From the cell containing the given text, extract its center point as [X, Y] coordinate. 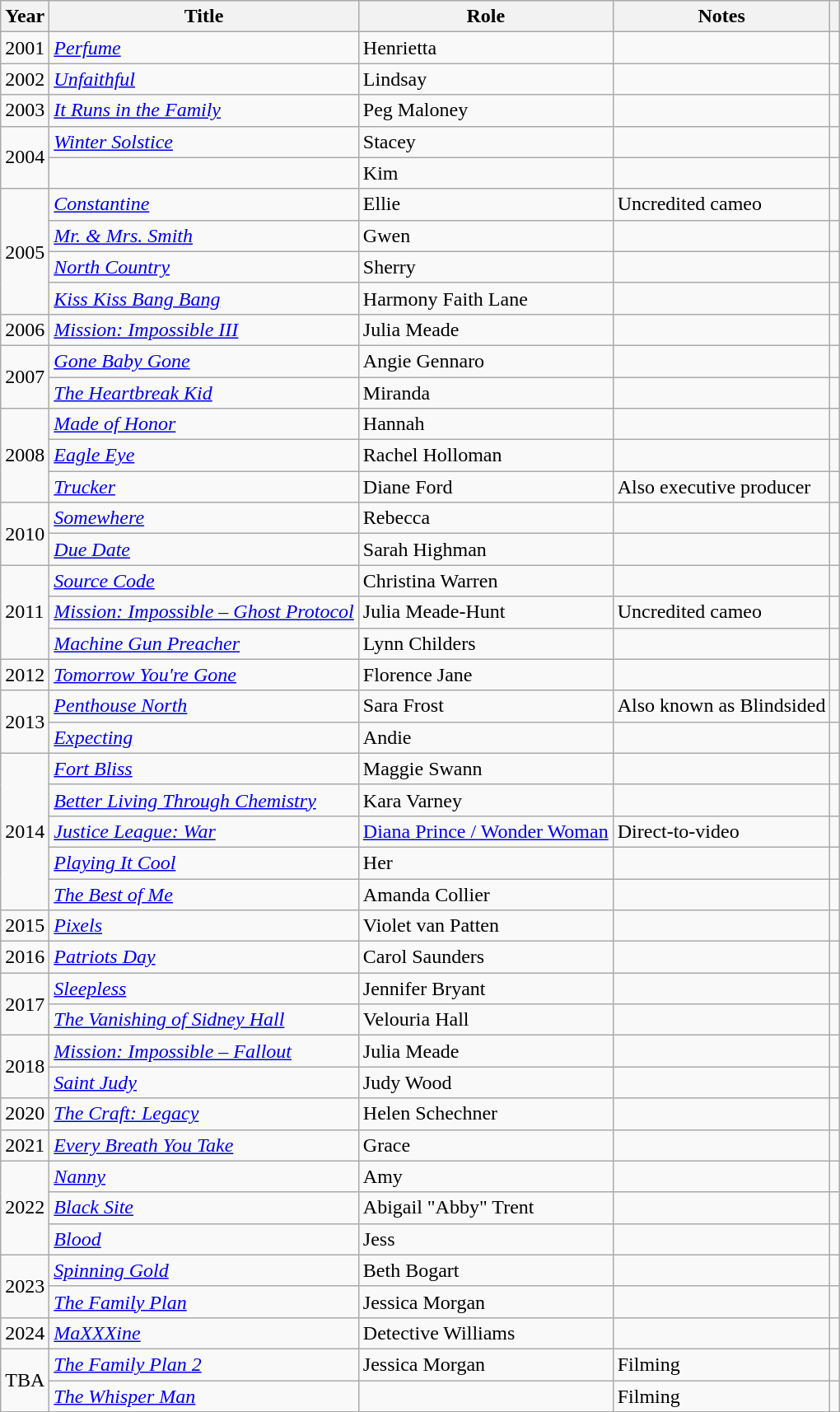
Spinning Gold [204, 1270]
2001 [25, 48]
Gone Baby Gone [204, 361]
MaXXXine [204, 1333]
2022 [25, 1208]
2020 [25, 1114]
Mission: Impossible – Fallout [204, 1051]
Angie Gennaro [486, 361]
2010 [25, 534]
Lynn Childers [486, 643]
TBA [25, 1380]
Jennifer Bryant [486, 989]
Sarah Highman [486, 549]
Maggie Swann [486, 769]
Kiss Kiss Bang Bang [204, 298]
The Heartbreak Kid [204, 393]
Source Code [204, 581]
The Family Plan [204, 1302]
Mission: Impossible – Ghost Protocol [204, 612]
Expecting [204, 737]
Judy Wood [486, 1082]
2011 [25, 612]
Role [486, 16]
Tomorrow You're Gone [204, 675]
Amy [486, 1176]
Jess [486, 1239]
Due Date [204, 549]
The Family Plan 2 [204, 1364]
2021 [25, 1145]
Direct-to-video [721, 831]
The Best of Me [204, 894]
Carol Saunders [486, 957]
Saint Judy [204, 1082]
Somewhere [204, 518]
Christina Warren [486, 581]
Mr. & Mrs. Smith [204, 236]
Justice League: War [204, 831]
North Country [204, 267]
Helen Schechner [486, 1114]
Nanny [204, 1176]
Stacey [486, 142]
2002 [25, 79]
It Runs in the Family [204, 110]
The Craft: Legacy [204, 1114]
Violet van Patten [486, 926]
Mission: Impossible III [204, 330]
2015 [25, 926]
Julia Meade-Hunt [486, 612]
2003 [25, 110]
2005 [25, 251]
Gwen [486, 236]
The Vanishing of Sidney Hall [204, 1020]
Pixels [204, 926]
Harmony Faith Lane [486, 298]
Peg Maloney [486, 110]
Miranda [486, 393]
2004 [25, 157]
Made of Honor [204, 424]
Andie [486, 737]
Diane Ford [486, 487]
Also executive producer [721, 487]
Trucker [204, 487]
Machine Gun Preacher [204, 643]
2013 [25, 722]
Blood [204, 1239]
Playing It Cool [204, 863]
Sleepless [204, 989]
Unfaithful [204, 79]
Amanda Collier [486, 894]
Kim [486, 173]
2016 [25, 957]
The Whisper Man [204, 1396]
Diana Prince / Wonder Woman [486, 831]
Henrietta [486, 48]
Beth Bogart [486, 1270]
Eagle Eye [204, 456]
Rachel Holloman [486, 456]
Kara Varney [486, 800]
2012 [25, 675]
Ellie [486, 204]
Year [25, 16]
2014 [25, 831]
2023 [25, 1286]
Constantine [204, 204]
Better Living Through Chemistry [204, 800]
2007 [25, 376]
Fort Bliss [204, 769]
Sara Frost [486, 706]
Sherry [486, 267]
Lindsay [486, 79]
2006 [25, 330]
Penthouse North [204, 706]
Also known as Blindsided [721, 706]
Patriots Day [204, 957]
Her [486, 863]
Winter Solstice [204, 142]
Notes [721, 16]
2017 [25, 1004]
Detective Williams [486, 1333]
Title [204, 16]
Rebecca [486, 518]
2008 [25, 456]
Grace [486, 1145]
Perfume [204, 48]
Black Site [204, 1208]
2024 [25, 1333]
Velouria Hall [486, 1020]
Hannah [486, 424]
Florence Jane [486, 675]
2018 [25, 1067]
Every Breath You Take [204, 1145]
Abigail "Abby" Trent [486, 1208]
